Return the [x, y] coordinate for the center point of the cell that contains the specified text.  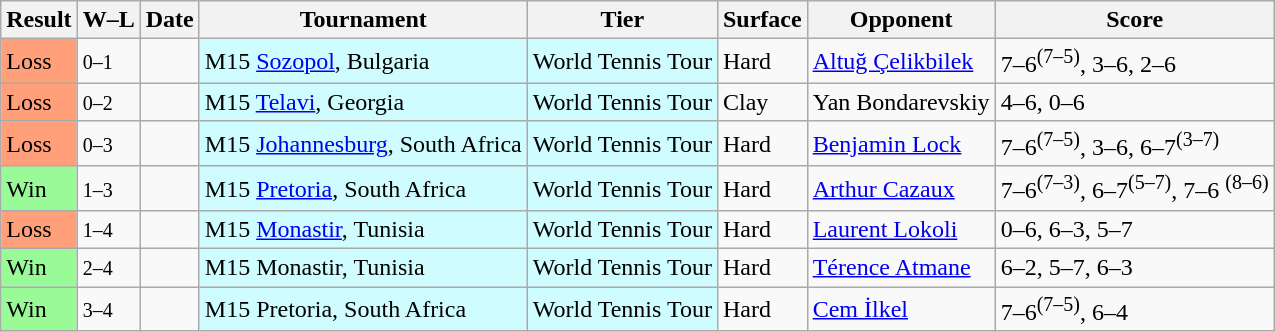
1–4 [108, 230]
7–6(7–3), 6–7(5–7), 7–6 (8–6) [1134, 188]
Surface [762, 20]
2–4 [108, 268]
Score [1134, 20]
7–6(7–5), 3–6, 2–6 [1134, 62]
Arthur Cazaux [901, 188]
Benjamin Lock [901, 144]
0–2 [108, 102]
7–6(7–5), 6–4 [1134, 310]
Térence Atmane [901, 268]
6–2, 5–7, 6–3 [1134, 268]
Altuğ Çelikbilek [901, 62]
Cem İlkel [901, 310]
Date [170, 20]
M15 Telavi, Georgia [363, 102]
1–3 [108, 188]
Yan Bondarevskiy [901, 102]
4–6, 0–6 [1134, 102]
M15 Johannesburg, South Africa [363, 144]
M15 Sozopol, Bulgaria [363, 62]
Tier [622, 20]
7–6(7–5), 3–6, 6–7(3–7) [1134, 144]
0–3 [108, 144]
Result [39, 20]
0–1 [108, 62]
W–L [108, 20]
Opponent [901, 20]
3–4 [108, 310]
Laurent Lokoli [901, 230]
0–6, 6–3, 5–7 [1134, 230]
Tournament [363, 20]
Clay [762, 102]
